Extract the (x, y) coordinate from the center of the cell holding the provided text.  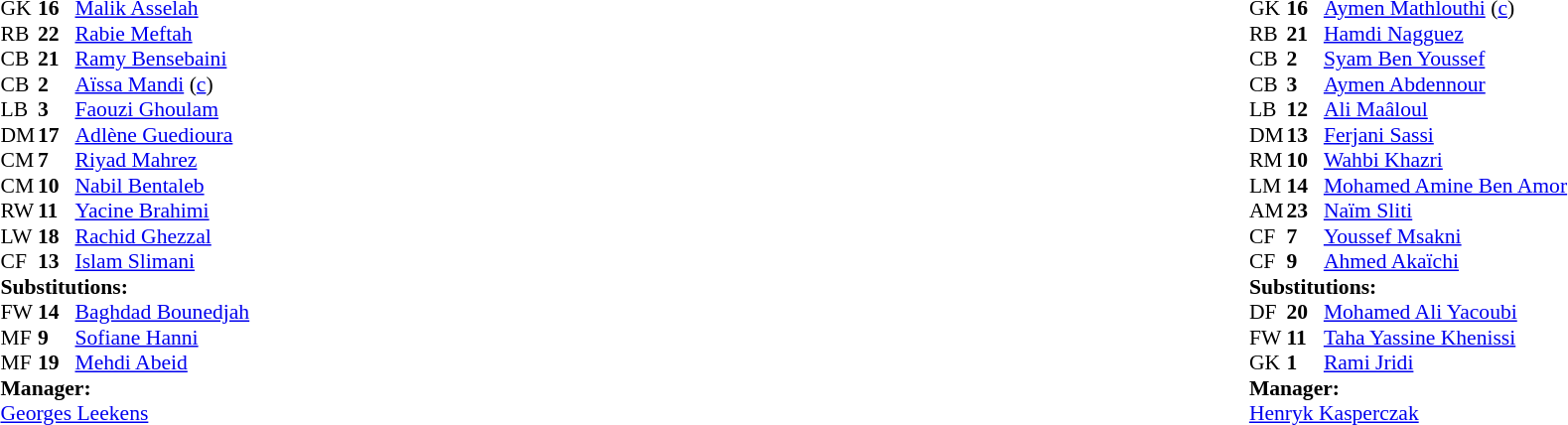
Aïssa Mandi (c) (163, 84)
Mohamed Amine Ben Amor (1446, 186)
1 (1305, 362)
12 (1305, 110)
AM (1268, 212)
LW (19, 236)
LM (1268, 186)
Naïm Sliti (1446, 212)
RM (1268, 160)
RW (19, 212)
19 (57, 362)
Sofiane Hanni (163, 338)
Ali Maâloul (1446, 110)
22 (57, 34)
Mehdi Abeid (163, 362)
Aymen Abdennour (1446, 84)
DF (1268, 313)
Taha Yassine Khenissi (1446, 338)
Rami Jridi (1446, 362)
18 (57, 236)
Islam Slimani (163, 261)
Syam Ben Youssef (1446, 59)
20 (1305, 313)
GK (1268, 362)
Rabie Meftah (163, 34)
Hamdi Nagguez (1446, 34)
17 (57, 135)
Youssef Msakni (1446, 236)
Rachid Ghezzal (163, 236)
Mohamed Ali Yacoubi (1446, 313)
Ramy Bensebaini (163, 59)
Wahbi Khazri (1446, 160)
Yacine Brahimi (163, 212)
Riyad Mahrez (163, 160)
Nabil Bentaleb (163, 186)
Faouzi Ghoulam (163, 110)
23 (1305, 212)
Ahmed Akaïchi (1446, 261)
Ferjani Sassi (1446, 135)
Adlène Guedioura (163, 135)
Baghdad Bounedjah (163, 313)
